From the cell containing the given text, extract its center point as [x, y] coordinate. 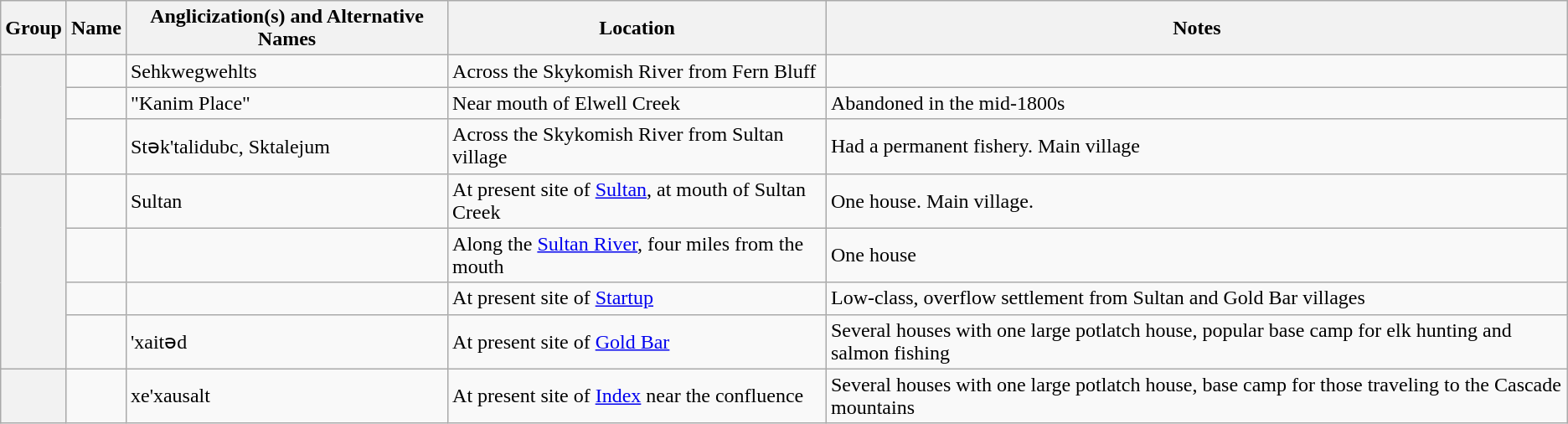
Along the Sultan River, four miles from the mouth [637, 255]
Sultan [286, 201]
One house [1196, 255]
Notes [1196, 28]
Low-class, overflow settlement from Sultan and Gold Bar villages [1196, 298]
Several houses with one large potlatch house, popular base camp for elk hunting and salmon fishing [1196, 342]
Sehkwegwehlts [286, 71]
Group [34, 28]
Abandoned in the mid-1800s [1196, 103]
'xaitəd [286, 342]
At present site of Startup [637, 298]
"Kanim Place" [286, 103]
Several houses with one large potlatch house, base camp for those traveling to the Cascade mountains [1196, 396]
Anglicization(s) and Alternative Names [286, 28]
Near mouth of Elwell Creek [637, 103]
At present site of Gold Bar [637, 342]
At present site of Index near the confluence [637, 396]
Across the Skykomish River from Fern Bluff [637, 71]
xe'xausalt [286, 396]
Had a permanent fishery. Main village [1196, 146]
At present site of Sultan, at mouth of Sultan Creek [637, 201]
One house. Main village. [1196, 201]
Location [637, 28]
Name [95, 28]
Stək'talidubc, Sktalejum [286, 146]
Across the Skykomish River from Sultan village [637, 146]
